Provide the [x, y] coordinate of the cell's center where the given text is located.  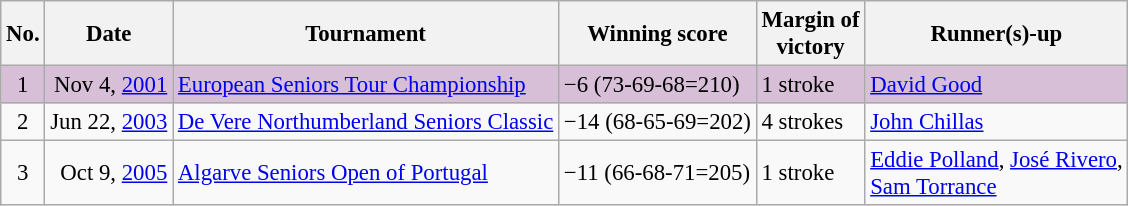
Tournament [366, 34]
Winning score [658, 34]
1 [23, 85]
Algarve Seniors Open of Portugal [366, 174]
De Vere Northumberland Seniors Classic [366, 122]
John Chillas [996, 122]
European Seniors Tour Championship [366, 85]
No. [23, 34]
David Good [996, 85]
Eddie Polland, José Rivero, Sam Torrance [996, 174]
Oct 9, 2005 [109, 174]
2 [23, 122]
−11 (66-68-71=205) [658, 174]
Jun 22, 2003 [109, 122]
−14 (68-65-69=202) [658, 122]
Date [109, 34]
−6 (73-69-68=210) [658, 85]
Runner(s)-up [996, 34]
Nov 4, 2001 [109, 85]
4 strokes [810, 122]
3 [23, 174]
Margin ofvictory [810, 34]
